Search for the cell housing the specified text and yield its (X, Y) center coordinate. 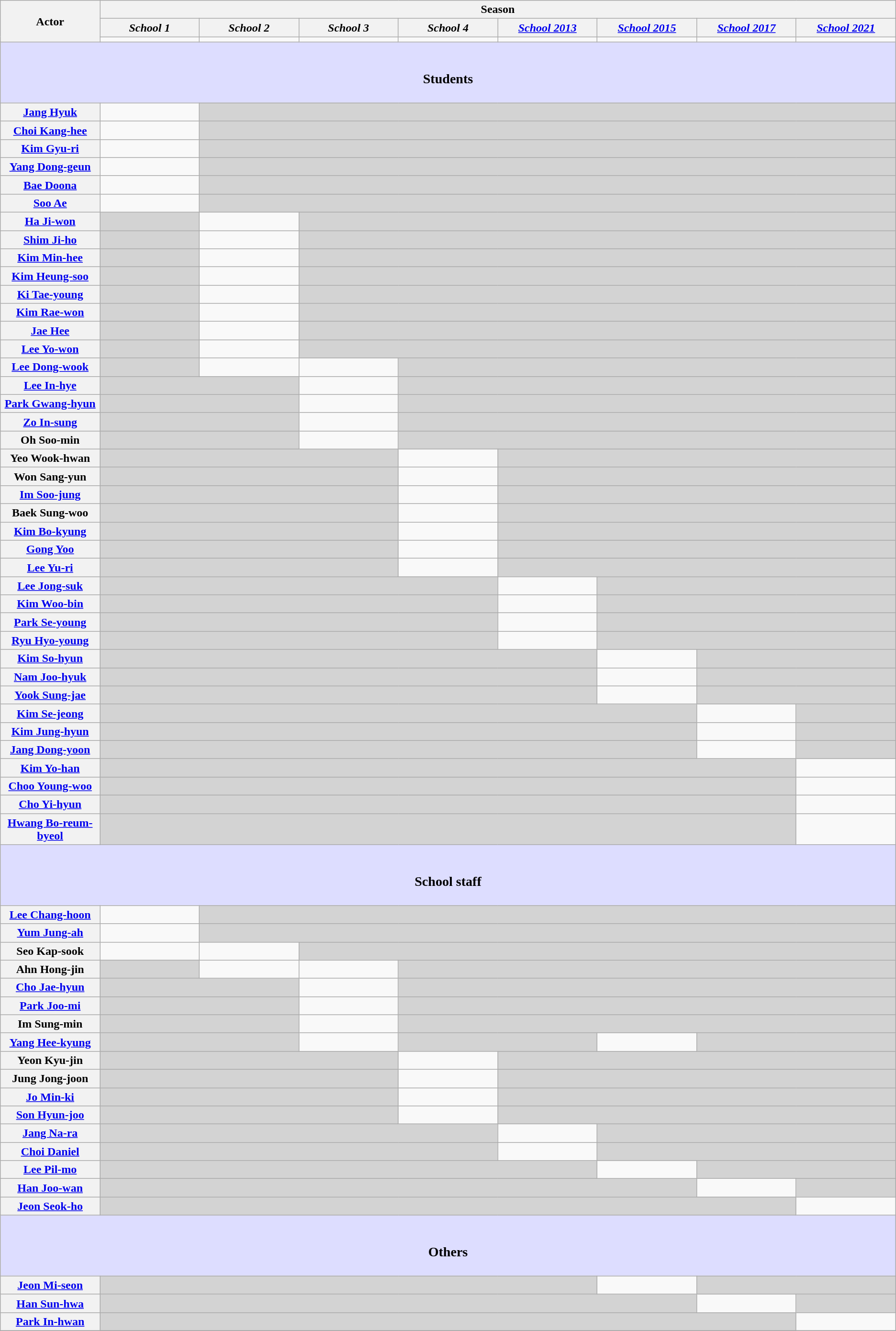
Jang Na-ra (50, 1133)
Yeo Wook-hwan (50, 458)
Ahn Hong-jin (50, 969)
Park Se-young (50, 622)
Seo Kap-sook (50, 951)
Park Joo-mi (50, 1006)
Im Sung-min (50, 1024)
Jeon Seok-ho (50, 1206)
Ha Ji-won (50, 222)
Yook Sung-jae (50, 695)
Han Sun-hwa (50, 1303)
Lee Chang-hoon (50, 915)
Lee Yo-won (50, 349)
Kim So-hyun (50, 659)
Lee In-hye (50, 385)
School 3 (348, 28)
School 2 (249, 28)
Kim Min-hee (50, 258)
School 2015 (647, 28)
Kim Bo-kyung (50, 531)
School 2013 (548, 28)
Lee Dong-wook (50, 367)
Choi Daniel (50, 1152)
Lee Pil-mo (50, 1170)
Gong Yoo (50, 549)
Jo Min-ki (50, 1096)
Lee Yu-ri (50, 568)
Hwang Bo-reum-byeol (50, 829)
Others (448, 1245)
Jang Dong-yoon (50, 749)
Yang Hee-kyung (50, 1042)
School 2021 (846, 28)
Won Sang-yun (50, 476)
Ki Tae-young (50, 294)
Yang Dong-geun (50, 167)
Shim Ji-ho (50, 240)
Choi Kang-hee (50, 130)
Cho Yi-hyun (50, 805)
Jang Hyuk (50, 112)
Jung Jong-joon (50, 1078)
Jae Hee (50, 331)
Kim Gyu-ri (50, 148)
Im Soo-jung (50, 494)
Zo In-sung (50, 422)
Actor (50, 21)
Park Gwang-hyun (50, 403)
Bae Doona (50, 185)
Kim Yo-han (50, 768)
Kim Jung-hyun (50, 731)
Kim Heung-soo (50, 276)
Ryu Hyo-young (50, 640)
School 4 (448, 28)
Kim Woo-bin (50, 604)
Cho Jae-hyun (50, 987)
Park In-hwan (50, 1321)
Kim Rae-won (50, 313)
Jeon Mi-seon (50, 1285)
Choo Young-woo (50, 786)
Han Joo-wan (50, 1188)
Oh Soo-min (50, 440)
Kim Se-jeong (50, 713)
Nam Joo-hyuk (50, 677)
Son Hyun-joo (50, 1115)
Yeon Kyu-jin (50, 1060)
Soo Ae (50, 203)
Lee Jong-suk (50, 586)
Baek Sung-woo (50, 513)
Students (448, 73)
School 2017 (746, 28)
School staff (448, 875)
School 1 (150, 28)
Season (498, 10)
Yum Jung-ah (50, 933)
